Capture the cell that displays the provided text and extract its [x, y] central coordinate. 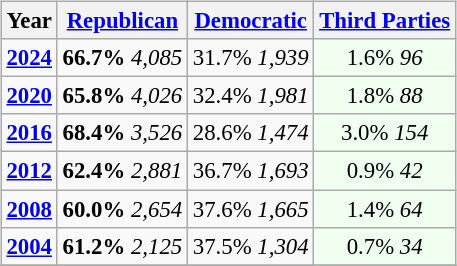
Year [29, 21]
2008 [29, 209]
1.4% 64 [385, 209]
28.6% 1,474 [250, 133]
2004 [29, 246]
2016 [29, 133]
31.7% 1,939 [250, 58]
37.5% 1,304 [250, 246]
66.7% 4,085 [122, 58]
Republican [122, 21]
68.4% 3,526 [122, 133]
60.0% 2,654 [122, 209]
Third Parties [385, 21]
1.6% 96 [385, 58]
2020 [29, 96]
3.0% 154 [385, 133]
37.6% 1,665 [250, 209]
2024 [29, 58]
36.7% 1,693 [250, 171]
0.9% 42 [385, 171]
0.7% 34 [385, 246]
62.4% 2,881 [122, 171]
Democratic [250, 21]
61.2% 2,125 [122, 246]
32.4% 1,981 [250, 96]
2012 [29, 171]
1.8% 88 [385, 96]
65.8% 4,026 [122, 96]
